Scan for the cell matching the given text and deliver its [X, Y] coordinate at center. 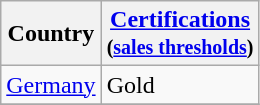
Certifications(sales thresholds) [180, 34]
Germany [51, 85]
Country [51, 34]
Gold [180, 85]
